Pinpoint the cell where the given text exists, returning its (x, y) midpoint coordinate. 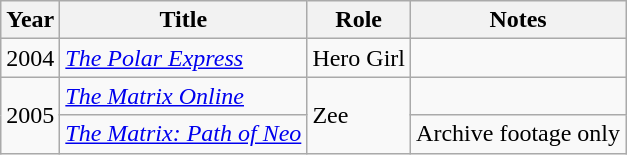
The Polar Express (184, 58)
2005 (30, 115)
Year (30, 20)
2004 (30, 58)
Title (184, 20)
Archive footage only (518, 134)
The Matrix Online (184, 96)
Zee (359, 115)
Role (359, 20)
Hero Girl (359, 58)
The Matrix: Path of Neo (184, 134)
Notes (518, 20)
